Scan for the cell matching the given text and deliver its [x, y] coordinate at center. 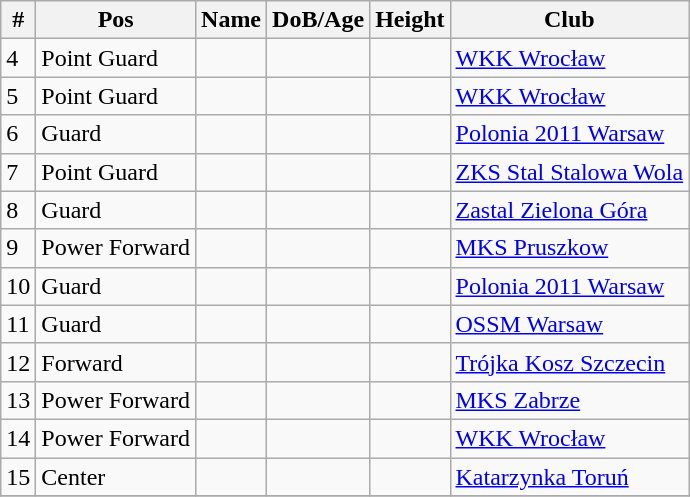
Trójka Kosz Szczecin [570, 362]
6 [18, 134]
12 [18, 362]
Katarzynka Toruń [570, 477]
5 [18, 96]
ZKS Stal Stalowa Wola [570, 172]
Height [410, 20]
OSSM Warsaw [570, 324]
Name [232, 20]
Pos [116, 20]
MKS Zabrze [570, 400]
9 [18, 248]
11 [18, 324]
15 [18, 477]
DoB/Age [318, 20]
MKS Pruszkow [570, 248]
13 [18, 400]
Club [570, 20]
10 [18, 286]
4 [18, 58]
Center [116, 477]
Zastal Zielona Góra [570, 210]
# [18, 20]
Forward [116, 362]
8 [18, 210]
14 [18, 438]
7 [18, 172]
